Provide the (x, y) coordinate of the cell's center where the given text is located.  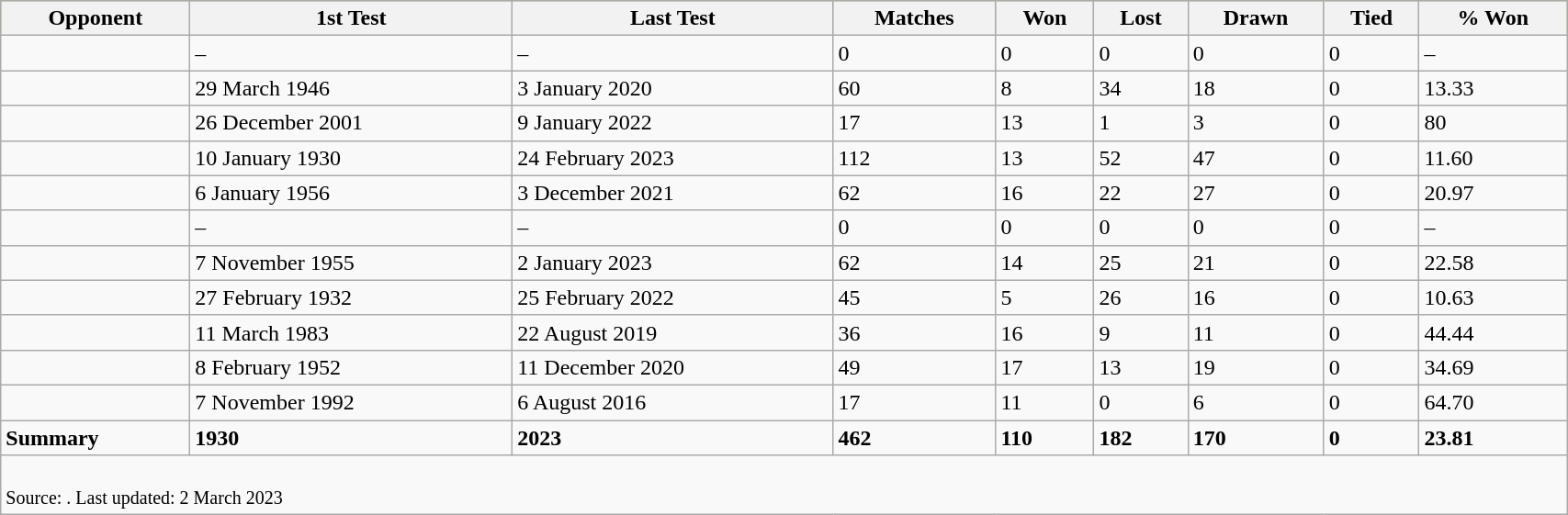
24 February 2023 (672, 158)
3 (1256, 123)
11 December 2020 (672, 367)
47 (1256, 158)
% Won (1494, 18)
9 January 2022 (672, 123)
1 (1141, 123)
25 (1141, 263)
Drawn (1256, 18)
29 March 1946 (351, 88)
1st Test (351, 18)
21 (1256, 263)
25 February 2022 (672, 297)
170 (1256, 438)
2023 (672, 438)
11 March 1983 (351, 332)
26 (1141, 297)
110 (1045, 438)
34 (1141, 88)
27 February 1932 (351, 297)
6 August 2016 (672, 402)
52 (1141, 158)
44.44 (1494, 332)
462 (915, 438)
13.33 (1494, 88)
8 (1045, 88)
7 November 1992 (351, 402)
22.58 (1494, 263)
Matches (915, 18)
Won (1045, 18)
10.63 (1494, 297)
80 (1494, 123)
11.60 (1494, 158)
64.70 (1494, 402)
Lost (1141, 18)
6 January 1956 (351, 193)
20.97 (1494, 193)
182 (1141, 438)
Tied (1371, 18)
36 (915, 332)
Source: . Last updated: 2 March 2023 (784, 485)
9 (1141, 332)
27 (1256, 193)
19 (1256, 367)
26 December 2001 (351, 123)
14 (1045, 263)
8 February 1952 (351, 367)
60 (915, 88)
3 December 2021 (672, 193)
18 (1256, 88)
7 November 1955 (351, 263)
34.69 (1494, 367)
5 (1045, 297)
22 (1141, 193)
45 (915, 297)
3 January 2020 (672, 88)
49 (915, 367)
Last Test (672, 18)
112 (915, 158)
6 (1256, 402)
10 January 1930 (351, 158)
2 January 2023 (672, 263)
1930 (351, 438)
22 August 2019 (672, 332)
23.81 (1494, 438)
Summary (96, 438)
Opponent (96, 18)
